Extract the [X, Y] coordinate from the center of the cell holding the provided text.  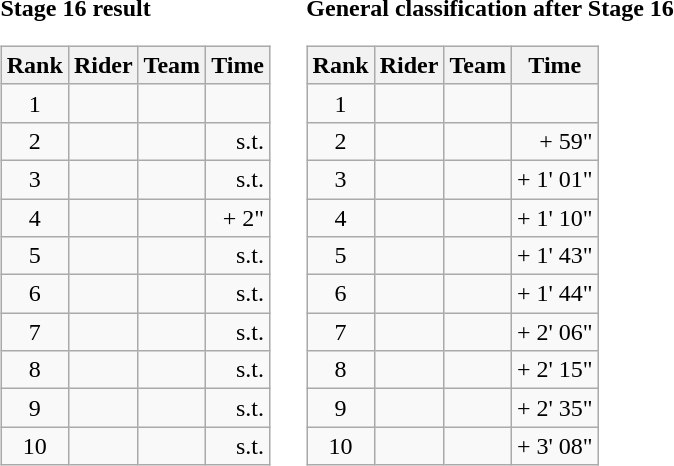
+ 2" [238, 217]
+ 2' 06" [554, 332]
+ 1' 01" [554, 179]
+ 1' 43" [554, 256]
+ 3' 08" [554, 446]
+ 1' 44" [554, 294]
+ 2' 35" [554, 408]
+ 59" [554, 141]
+ 2' 15" [554, 370]
+ 1' 10" [554, 217]
